Locate the cell with the specified text and output its [x, y] center coordinate. 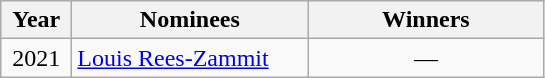
Winners [426, 20]
2021 [36, 58]
Year [36, 20]
Louis Rees-Zammit [190, 58]
Nominees [190, 20]
— [426, 58]
